For the text-containing cell, return its midpoint in [X, Y] coordinate format. 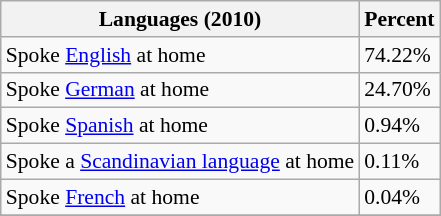
Percent [399, 19]
24.70% [399, 90]
Languages (2010) [180, 19]
Spoke French at home [180, 197]
0.04% [399, 197]
74.22% [399, 55]
Spoke Spanish at home [180, 126]
Spoke German at home [180, 90]
0.94% [399, 126]
Spoke English at home [180, 55]
0.11% [399, 162]
Spoke a Scandinavian language at home [180, 162]
